From the cell containing the given text, extract its center point as [x, y] coordinate. 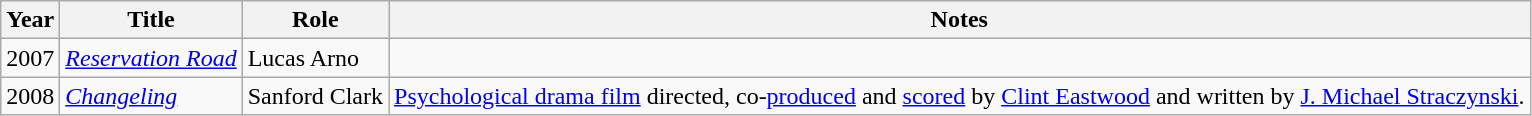
Psychological drama film directed, co-produced and scored by Clint Eastwood and written by J. Michael Straczynski. [960, 96]
Notes [960, 20]
2007 [30, 58]
Year [30, 20]
Role [315, 20]
Lucas Arno [315, 58]
Sanford Clark [315, 96]
Changeling [151, 96]
Reservation Road [151, 58]
Title [151, 20]
2008 [30, 96]
